Locate the cell with the specified text and output its (X, Y) center coordinate. 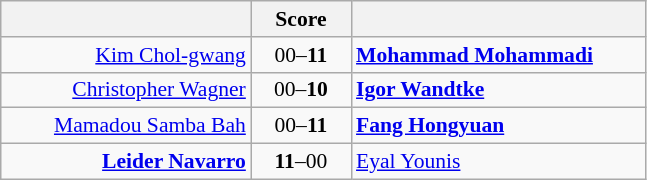
Mohammad Mohammadi (498, 55)
11–00 (301, 162)
Mamadou Samba Bah (126, 126)
Score (301, 19)
Eyal Younis (498, 162)
Fang Hongyuan (498, 126)
Kim Chol-gwang (126, 55)
00–10 (301, 90)
Igor Wandtke (498, 90)
Leider Navarro (126, 162)
Christopher Wagner (126, 90)
